For the text-containing cell, return its midpoint in (x, y) coordinate format. 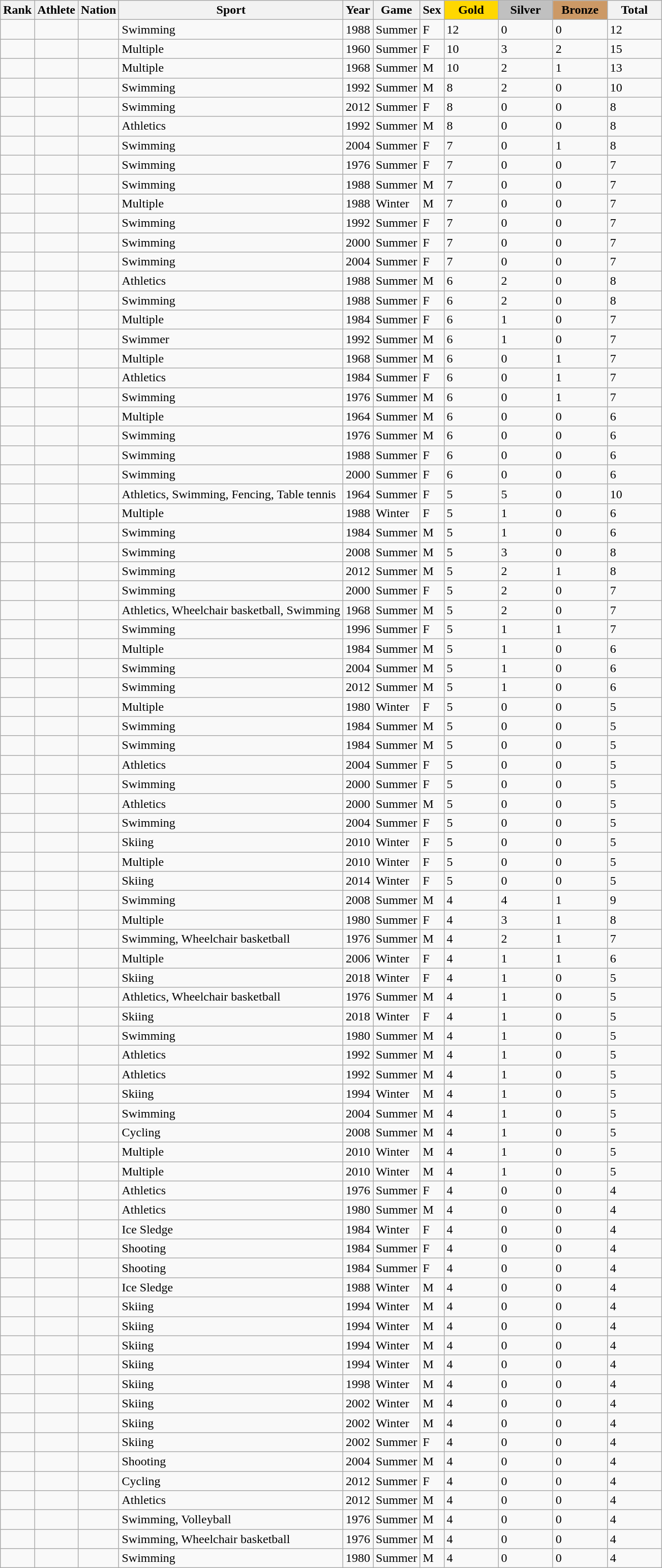
Athlete (56, 10)
Silver (526, 10)
Swimming, Volleyball (231, 1520)
Game (397, 10)
Nation (99, 10)
Bronze (580, 10)
Gold (471, 10)
15 (635, 49)
1960 (358, 49)
13 (635, 68)
Athletics, Wheelchair basketball (231, 997)
Total (635, 10)
Sex (432, 10)
Athletics, Swimming, Fencing, Table tennis (231, 494)
2014 (358, 881)
Year (358, 10)
Sport (231, 10)
9 (635, 900)
1998 (358, 1384)
1996 (358, 629)
Swimmer (231, 339)
2006 (358, 958)
Athletics, Wheelchair basketball, Swimming (231, 610)
Rank (17, 10)
